From the cell containing the given text, extract its center point as (X, Y) coordinate. 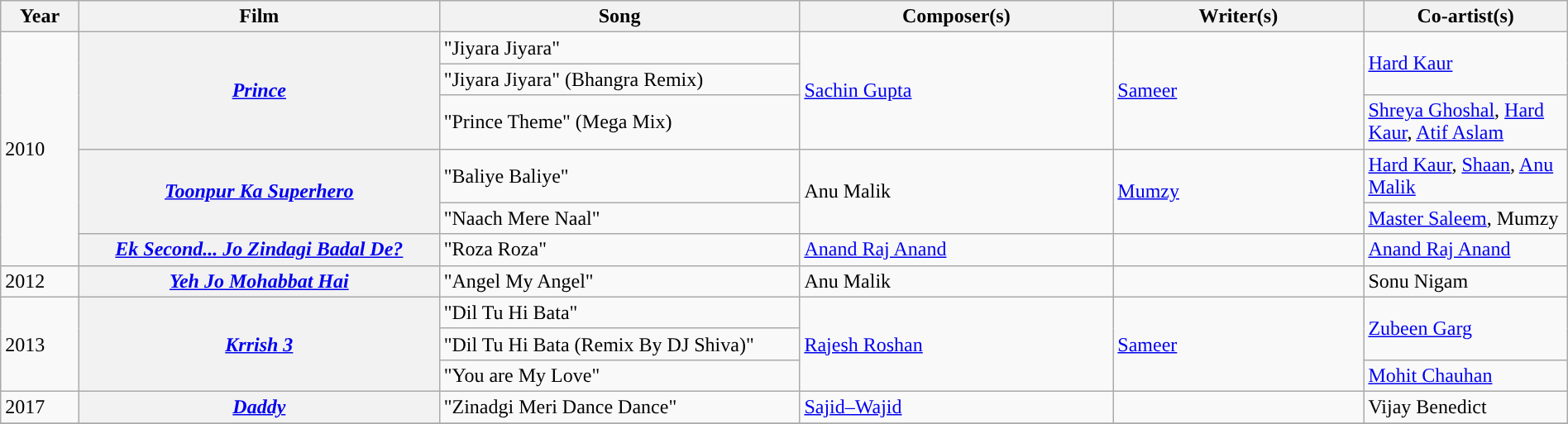
2013 (40, 344)
"Jiyara Jiyara" (Bhangra Remix) (619, 79)
"Jiyara Jiyara" (619, 48)
Master Saleem, Mumzy (1465, 218)
Hard Kaur, Shaan, Anu Malik (1465, 175)
Year (40, 17)
Rajesh Roshan (956, 344)
2017 (40, 407)
Co-artist(s) (1465, 17)
Zubeen Garg (1465, 328)
"Roza Roza" (619, 250)
Sajid–Wajid (956, 407)
Yeh Jo Mohabbat Hai (259, 281)
"Prince Theme" (Mega Mix) (619, 122)
Writer(s) (1239, 17)
Sonu Nigam (1465, 281)
2010 (40, 149)
Prince (259, 91)
Mohit Chauhan (1465, 375)
Sachin Gupta (956, 91)
Hard Kaur (1465, 64)
Vijay Benedict (1465, 407)
"Baliye Baliye" (619, 175)
Daddy (259, 407)
Film (259, 17)
"Angel My Angel" (619, 281)
Song (619, 17)
Toonpur Ka Superhero (259, 192)
"Dil Tu Hi Bata" (619, 312)
"Zinadgi Meri Dance Dance" (619, 407)
2012 (40, 281)
Mumzy (1239, 192)
"You are My Love" (619, 375)
"Dil Tu Hi Bata (Remix By DJ Shiva)" (619, 344)
Krrish 3 (259, 344)
Ek Second... Jo Zindagi Badal De? (259, 250)
Composer(s) (956, 17)
"Naach Mere Naal" (619, 218)
Shreya Ghoshal, Hard Kaur, Atif Aslam (1465, 122)
